Extract the (X, Y) coordinate from the center of the cell holding the provided text.  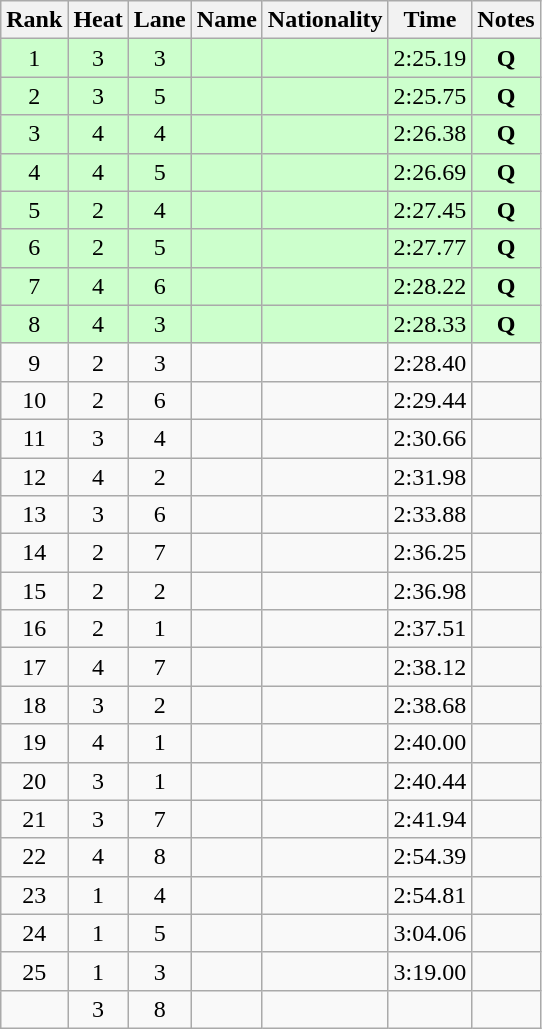
2:31.98 (430, 477)
2:28.40 (430, 362)
3:04.06 (430, 933)
2:28.22 (430, 286)
19 (34, 743)
Name (226, 20)
2:41.94 (430, 819)
20 (34, 781)
2:25.19 (430, 58)
12 (34, 477)
10 (34, 400)
Nationality (325, 20)
Notes (506, 20)
2:27.45 (430, 210)
2:36.25 (430, 553)
2:26.38 (430, 134)
3:19.00 (430, 971)
24 (34, 933)
18 (34, 705)
11 (34, 438)
13 (34, 515)
2:37.51 (430, 629)
2:30.66 (430, 438)
2:33.88 (430, 515)
16 (34, 629)
2:27.77 (430, 248)
2:40.44 (430, 781)
2:38.68 (430, 705)
2:25.75 (430, 96)
Lane (160, 20)
23 (34, 895)
2:28.33 (430, 324)
2:38.12 (430, 667)
17 (34, 667)
Rank (34, 20)
Time (430, 20)
2:54.81 (430, 895)
Heat (98, 20)
2:36.98 (430, 591)
2:54.39 (430, 857)
25 (34, 971)
2:29.44 (430, 400)
2:40.00 (430, 743)
21 (34, 819)
22 (34, 857)
9 (34, 362)
14 (34, 553)
15 (34, 591)
2:26.69 (430, 172)
